Find where the given text appears and provide that cell's center as [X, Y] coordinate. 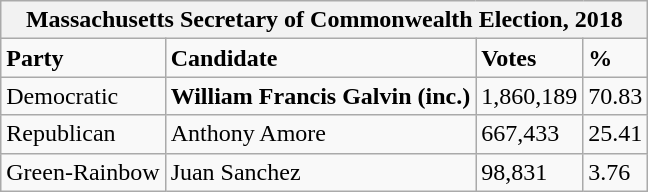
Anthony Amore [320, 134]
Massachusetts Secretary of Commonwealth Election, 2018 [324, 20]
25.41 [616, 134]
% [616, 58]
William Francis Galvin (inc.) [320, 96]
Green-Rainbow [83, 172]
Votes [530, 58]
3.76 [616, 172]
Juan Sanchez [320, 172]
667,433 [530, 134]
98,831 [530, 172]
Republican [83, 134]
70.83 [616, 96]
1,860,189 [530, 96]
Candidate [320, 58]
Democratic [83, 96]
Party [83, 58]
